Scan for the cell matching the given text and deliver its [X, Y] coordinate at center. 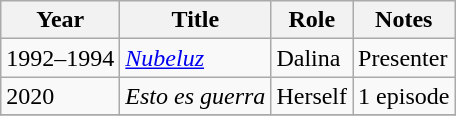
1992–1994 [60, 58]
Notes [404, 20]
2020 [60, 96]
Title [196, 20]
Herself [312, 96]
Nubeluz [196, 58]
Presenter [404, 58]
Role [312, 20]
1 episode [404, 96]
Dalina [312, 58]
Year [60, 20]
Esto es guerra [196, 96]
